Return the [X, Y] coordinate for the center point of the cell that contains the specified text.  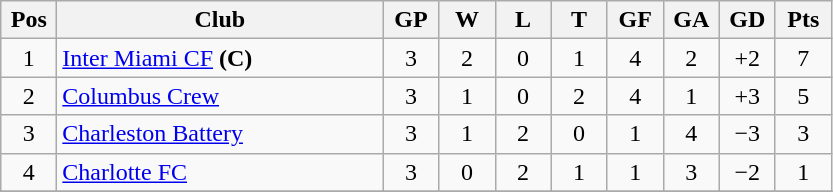
Pos [29, 20]
+3 [747, 96]
Charleston Battery [220, 134]
+2 [747, 58]
−2 [747, 172]
W [467, 20]
Inter Miami CF (C) [220, 58]
−3 [747, 134]
GD [747, 20]
GF [635, 20]
T [579, 20]
Charlotte FC [220, 172]
5 [803, 96]
Pts [803, 20]
L [523, 20]
7 [803, 58]
GP [411, 20]
Club [220, 20]
Columbus Crew [220, 96]
GA [691, 20]
